Provide the (x, y) coordinate of the cell's center where the given text is located.  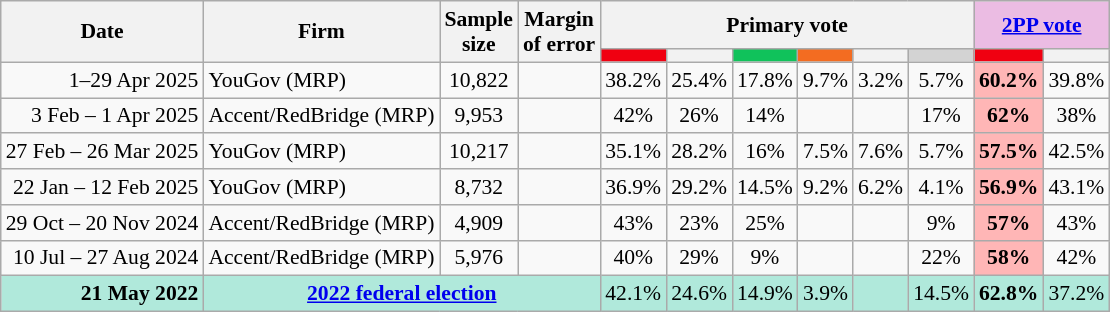
22 Jan – 12 Feb 2025 (102, 187)
40% (633, 258)
7.5% (826, 152)
Date (102, 32)
37.2% (1076, 294)
58% (1008, 258)
14% (765, 116)
10 Jul – 27 Aug 2024 (102, 258)
62% (1008, 116)
38% (1076, 116)
29.2% (699, 187)
Marginof error (559, 32)
42.5% (1076, 152)
42.1% (633, 294)
Firm (321, 32)
9.2% (826, 187)
7.6% (880, 152)
Primary vote (787, 25)
25% (765, 223)
57% (1008, 223)
10,217 (479, 152)
36.9% (633, 187)
29 Oct – 20 Nov 2024 (102, 223)
23% (699, 223)
6.2% (880, 187)
Samplesize (479, 32)
2022 federal election (402, 294)
3.9% (826, 294)
22% (941, 258)
17.8% (765, 80)
62.8% (1008, 294)
4.1% (941, 187)
8,732 (479, 187)
39.8% (1076, 80)
26% (699, 116)
38.2% (633, 80)
9,953 (479, 116)
1–29 Apr 2025 (102, 80)
60.2% (1008, 80)
5,976 (479, 258)
29% (699, 258)
17% (941, 116)
21 May 2022 (102, 294)
3 Feb – 1 Apr 2025 (102, 116)
4,909 (479, 223)
56.9% (1008, 187)
43.1% (1076, 187)
3.2% (880, 80)
16% (765, 152)
2PP vote (1042, 25)
24.6% (699, 294)
9.7% (826, 80)
14.9% (765, 294)
25.4% (699, 80)
35.1% (633, 152)
57.5% (1008, 152)
10,822 (479, 80)
28.2% (699, 152)
27 Feb – 26 Mar 2025 (102, 152)
